Pinpoint the cell where the given text exists, returning its (X, Y) midpoint coordinate. 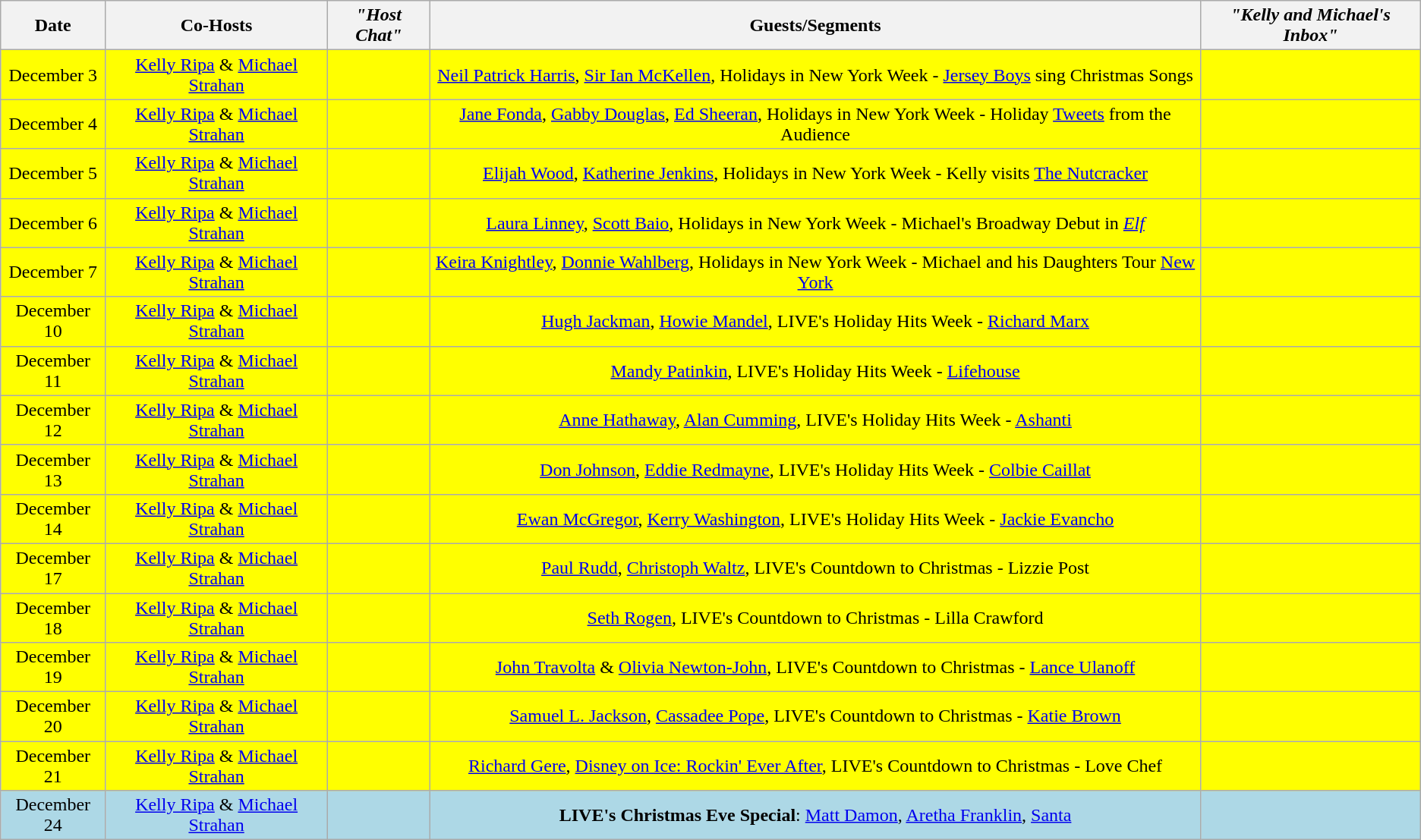
December 14 (53, 519)
December 10 (53, 322)
Elijah Wood, Katherine Jenkins, Holidays in New York Week - Kelly visits The Nutcracker (815, 173)
John Travolta & Olivia Newton-John, LIVE's Countdown to Christmas - Lance Ulanoff (815, 668)
December 17 (53, 568)
December 6 (53, 223)
Date (53, 26)
December 19 (53, 668)
December 18 (53, 618)
LIVE's Christmas Eve Special: Matt Damon, Aretha Franklin, Santa (815, 815)
December 20 (53, 716)
December 12 (53, 420)
Hugh Jackman, Howie Mandel, LIVE's Holiday Hits Week - Richard Marx (815, 322)
Guests/Segments (815, 26)
Neil Patrick Harris, Sir Ian McKellen, Holidays in New York Week - Jersey Boys sing Christmas Songs (815, 74)
December 13 (53, 469)
Seth Rogen, LIVE's Countdown to Christmas - Lilla Crawford (815, 618)
December 21 (53, 766)
December 11 (53, 370)
December 4 (53, 124)
December 5 (53, 173)
December 7 (53, 272)
Laura Linney, Scott Baio, Holidays in New York Week - Michael's Broadway Debut in Elf (815, 223)
Don Johnson, Eddie Redmayne, LIVE's Holiday Hits Week - Colbie Caillat (815, 469)
Co-Hosts (217, 26)
Jane Fonda, Gabby Douglas, Ed Sheeran, Holidays in New York Week - Holiday Tweets from the Audience (815, 124)
Mandy Patinkin, LIVE's Holiday Hits Week - Lifehouse (815, 370)
December 24 (53, 815)
Richard Gere, Disney on Ice: Rockin' Ever After, LIVE's Countdown to Christmas - Love Chef (815, 766)
Paul Rudd, Christoph Waltz, LIVE's Countdown to Christmas - Lizzie Post (815, 568)
December 3 (53, 74)
"Host Chat" (378, 26)
Anne Hathaway, Alan Cumming, LIVE's Holiday Hits Week - Ashanti (815, 420)
Samuel L. Jackson, Cassadee Pope, LIVE's Countdown to Christmas - Katie Brown (815, 716)
Ewan McGregor, Kerry Washington, LIVE's Holiday Hits Week - Jackie Evancho (815, 519)
Keira Knightley, Donnie Wahlberg, Holidays in New York Week - Michael and his Daughters Tour New York (815, 272)
"Kelly and Michael's Inbox" (1310, 26)
